Identify which cell holds the provided text, then report its [x, y] central coordinate. 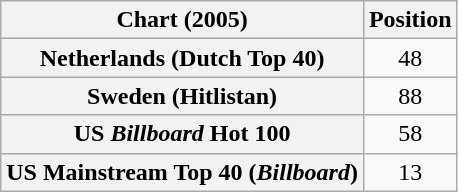
88 [410, 96]
48 [410, 58]
US Mainstream Top 40 (Billboard) [182, 172]
58 [410, 134]
Sweden (Hitlistan) [182, 96]
Netherlands (Dutch Top 40) [182, 58]
13 [410, 172]
Position [410, 20]
US Billboard Hot 100 [182, 134]
Chart (2005) [182, 20]
